Detect which cell encompasses the target text, then output its (X, Y) center coordinate. 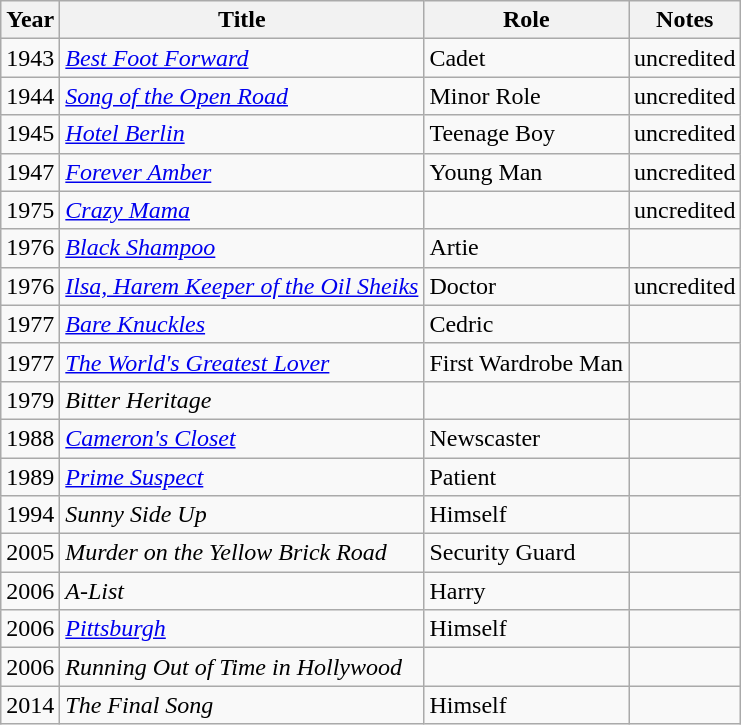
1944 (30, 96)
Notes (685, 20)
Cadet (526, 58)
The World's Greatest Lover (242, 362)
1947 (30, 172)
Teenage Boy (526, 134)
Crazy Mama (242, 210)
Title (242, 20)
1979 (30, 400)
2014 (30, 705)
Bare Knuckles (242, 324)
Black Shampoo (242, 248)
Role (526, 20)
Murder on the Yellow Brick Road (242, 553)
Artie (526, 248)
Pittsburgh (242, 629)
Patient (526, 477)
1989 (30, 477)
Forever Amber (242, 172)
1994 (30, 515)
Cameron's Closet (242, 438)
Sunny Side Up (242, 515)
1943 (30, 58)
Ilsa, Harem Keeper of the Oil Sheiks (242, 286)
The Final Song (242, 705)
A-List (242, 591)
Song of the Open Road (242, 96)
1945 (30, 134)
Hotel Berlin (242, 134)
Bitter Heritage (242, 400)
1988 (30, 438)
1975 (30, 210)
Young Man (526, 172)
Security Guard (526, 553)
Running Out of Time in Hollywood (242, 667)
Newscaster (526, 438)
Best Foot Forward (242, 58)
Prime Suspect (242, 477)
Year (30, 20)
2005 (30, 553)
Minor Role (526, 96)
First Wardrobe Man (526, 362)
Harry (526, 591)
Cedric (526, 324)
Doctor (526, 286)
